Determine the [X, Y] coordinate at the center of the cell enclosing the given text.  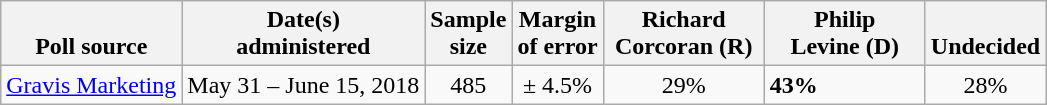
43% [844, 85]
Poll source [92, 34]
RichardCorcoran (R) [684, 34]
PhilipLevine (D) [844, 34]
28% [985, 85]
May 31 – June 15, 2018 [304, 85]
Date(s)administered [304, 34]
± 4.5% [558, 85]
Marginof error [558, 34]
29% [684, 85]
485 [468, 85]
Undecided [985, 34]
Gravis Marketing [92, 85]
Samplesize [468, 34]
